Detect which cell encompasses the target text, then output its (x, y) center coordinate. 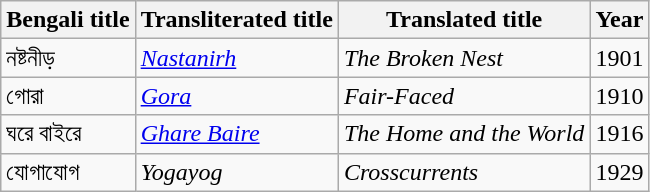
Translated title (464, 20)
1916 (620, 134)
গোরা (68, 96)
Gora (236, 96)
1901 (620, 58)
1929 (620, 172)
Nastanirh (236, 58)
ঘরে বাইরে (68, 134)
The Home and the World (464, 134)
The Broken Nest (464, 58)
Bengali title (68, 20)
1910 (620, 96)
Yogayog (236, 172)
Transliterated title (236, 20)
Year (620, 20)
নষ্টনীড় (68, 58)
Crosscurrents (464, 172)
Ghare Baire (236, 134)
যোগাযোগ (68, 172)
Fair-Faced (464, 96)
